Output the (X, Y) coordinate of the center of the cell containing the given text.  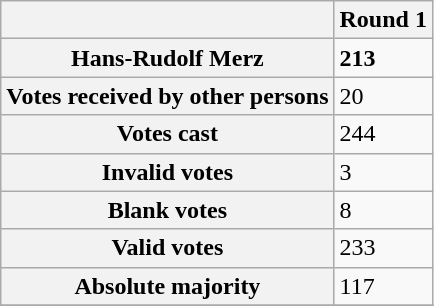
Blank votes (168, 210)
Invalid votes (168, 172)
213 (383, 58)
Votes cast (168, 134)
Hans-Rudolf Merz (168, 58)
8 (383, 210)
3 (383, 172)
117 (383, 286)
Absolute majority (168, 286)
244 (383, 134)
Valid votes (168, 248)
Round 1 (383, 20)
20 (383, 96)
233 (383, 248)
Votes received by other persons (168, 96)
